Find where the given text appears and provide that cell's center as [x, y] coordinate. 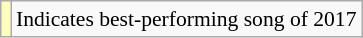
Indicates best-performing song of 2017 [186, 19]
